Determine the (X, Y) coordinate at the center of the cell enclosing the given text.  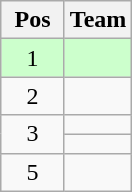
1 (33, 58)
2 (33, 96)
3 (33, 134)
Pos (33, 20)
Team (98, 20)
5 (33, 172)
